Determine the (x, y) coordinate at the center of the cell enclosing the given text.  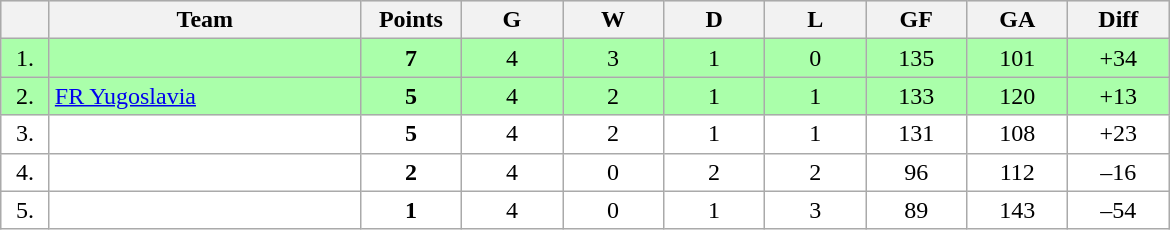
143 (1018, 210)
4. (26, 172)
Team (204, 20)
+23 (1118, 134)
+34 (1118, 58)
W (612, 20)
89 (916, 210)
133 (916, 96)
G (512, 20)
1. (26, 58)
120 (1018, 96)
131 (916, 134)
–16 (1118, 172)
+13 (1118, 96)
96 (916, 172)
3. (26, 134)
101 (1018, 58)
FR Yugoslavia (204, 96)
Diff (1118, 20)
112 (1018, 172)
L (816, 20)
GA (1018, 20)
108 (1018, 134)
7 (410, 58)
–54 (1118, 210)
135 (916, 58)
GF (916, 20)
2. (26, 96)
5. (26, 210)
Points (410, 20)
D (714, 20)
